Find where the given text appears and provide that cell's center as [x, y] coordinate. 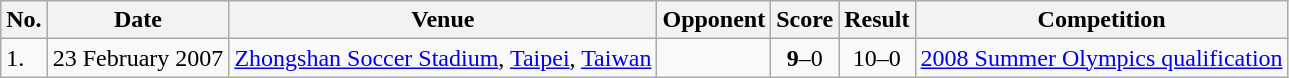
Opponent [714, 20]
10–0 [877, 58]
1. [24, 58]
Competition [1102, 20]
No. [24, 20]
Zhongshan Soccer Stadium, Taipei, Taiwan [443, 58]
Result [877, 20]
Date [138, 20]
23 February 2007 [138, 58]
2008 Summer Olympics qualification [1102, 58]
Venue [443, 20]
9–0 [805, 58]
Score [805, 20]
